Pinpoint the cell where the given text exists, returning its [x, y] midpoint coordinate. 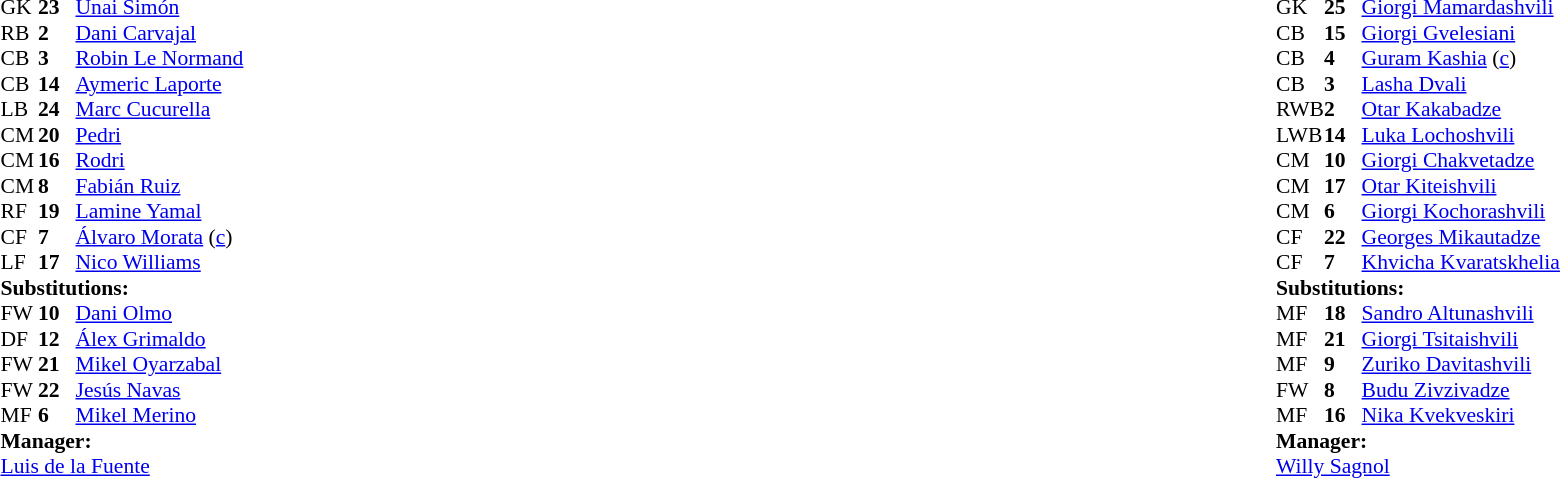
Otar Kakabadze [1461, 109]
Otar Kiteishvili [1461, 186]
Lamine Yamal [160, 211]
Giorgi Chakvetadze [1461, 161]
Nico Williams [160, 263]
RF [19, 211]
Mikel Oyarzabal [160, 365]
Zuriko Davitashvili [1461, 365]
Nika Kvekveskiri [1461, 415]
Khvicha Kvaratskhelia [1461, 263]
Luka Lochoshvili [1461, 135]
Georges Mikautadze [1461, 237]
Guram Kashia (c) [1461, 59]
Sandro Altunashvili [1461, 313]
18 [1343, 313]
LWB [1300, 135]
20 [57, 135]
15 [1343, 33]
Giorgi Kochorashvili [1461, 211]
Álvaro Morata (c) [160, 237]
Marc Cucurella [160, 109]
Giorgi Gvelesiani [1461, 33]
4 [1343, 59]
24 [57, 109]
19 [57, 211]
LB [19, 109]
Pedri [160, 135]
RWB [1300, 109]
DF [19, 339]
Mikel Merino [160, 415]
RB [19, 33]
9 [1343, 365]
Rodri [160, 161]
Giorgi Tsitaishvili [1461, 339]
12 [57, 339]
Budu Zivzivadze [1461, 390]
Lasha Dvali [1461, 84]
Robin Le Normand [160, 59]
Fabián Ruiz [160, 186]
Dani Carvajal [160, 33]
LF [19, 263]
Aymeric Laporte [160, 84]
Álex Grimaldo [160, 339]
Jesús Navas [160, 390]
Dani Olmo [160, 313]
